Pinpoint the cell where the given text exists, returning its (X, Y) midpoint coordinate. 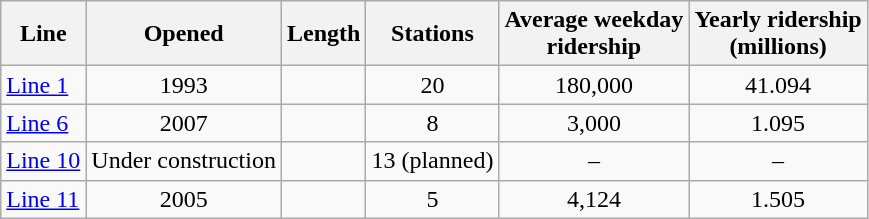
41.094 (778, 85)
Line 10 (44, 161)
8 (432, 123)
Yearly ridership (millions) (778, 34)
Line (44, 34)
1.505 (778, 199)
4,124 (594, 199)
Line 1 (44, 85)
Line 6 (44, 123)
Length (323, 34)
2007 (184, 123)
1993 (184, 85)
Opened (184, 34)
Stations (432, 34)
1.095 (778, 123)
180,000 (594, 85)
2005 (184, 199)
20 (432, 85)
13 (planned) (432, 161)
Average weekday ridership (594, 34)
3,000 (594, 123)
Line 11 (44, 199)
Under construction (184, 161)
5 (432, 199)
